Identify which cell holds the provided text, then report its [x, y] central coordinate. 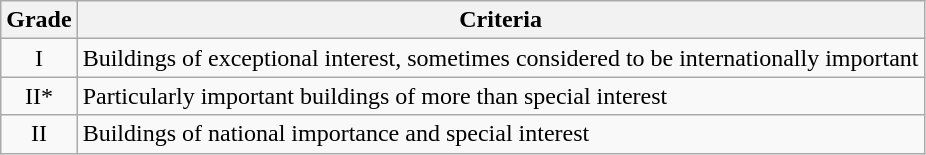
Grade [39, 20]
Particularly important buildings of more than special interest [500, 96]
Buildings of exceptional interest, sometimes considered to be internationally important [500, 58]
II [39, 134]
Buildings of national importance and special interest [500, 134]
I [39, 58]
II* [39, 96]
Criteria [500, 20]
